Determine the [X, Y] coordinate at the center of the cell enclosing the given text.  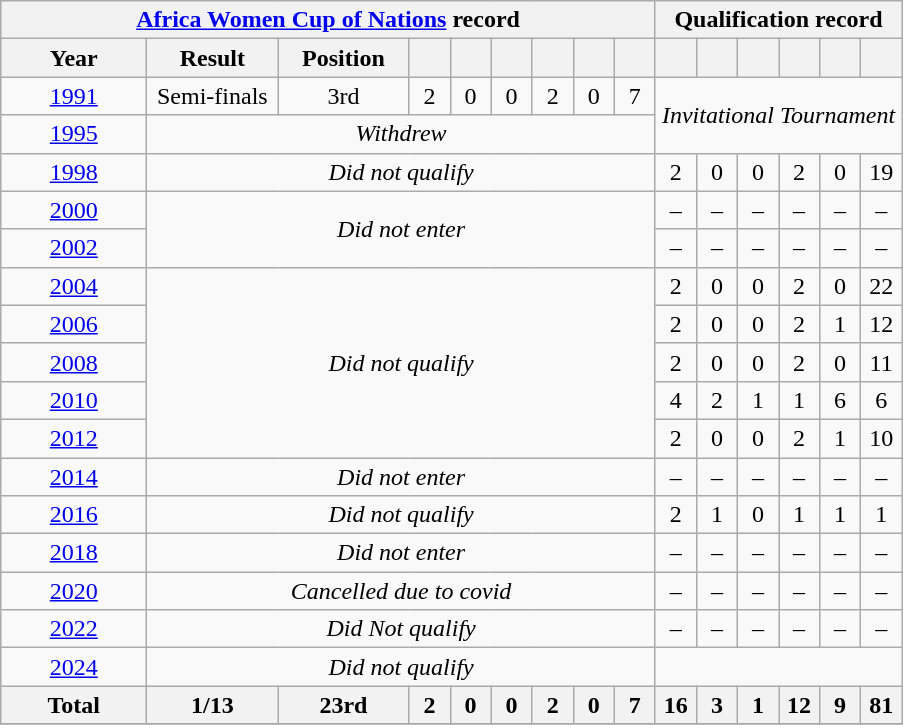
3rd [344, 96]
1991 [74, 96]
2006 [74, 324]
Did Not qualify [401, 629]
Cancelled due to covid [401, 591]
2000 [74, 210]
2012 [74, 438]
Result [212, 58]
2022 [74, 629]
16 [676, 705]
Year [74, 58]
3 [716, 705]
23rd [344, 705]
Qualification record [778, 20]
2016 [74, 515]
2020 [74, 591]
11 [882, 362]
1995 [74, 134]
22 [882, 286]
2018 [74, 553]
81 [882, 705]
Position [344, 58]
2008 [74, 362]
2024 [74, 667]
19 [882, 172]
9 [840, 705]
Africa Women Cup of Nations record [328, 20]
10 [882, 438]
2010 [74, 400]
Withdrew [401, 134]
4 [676, 400]
2002 [74, 248]
1/13 [212, 705]
1998 [74, 172]
Invitational Tournament [778, 115]
2004 [74, 286]
Total [74, 705]
2014 [74, 477]
Semi-finals [212, 96]
